Extract the (x, y) coordinate from the center of the cell holding the provided text.  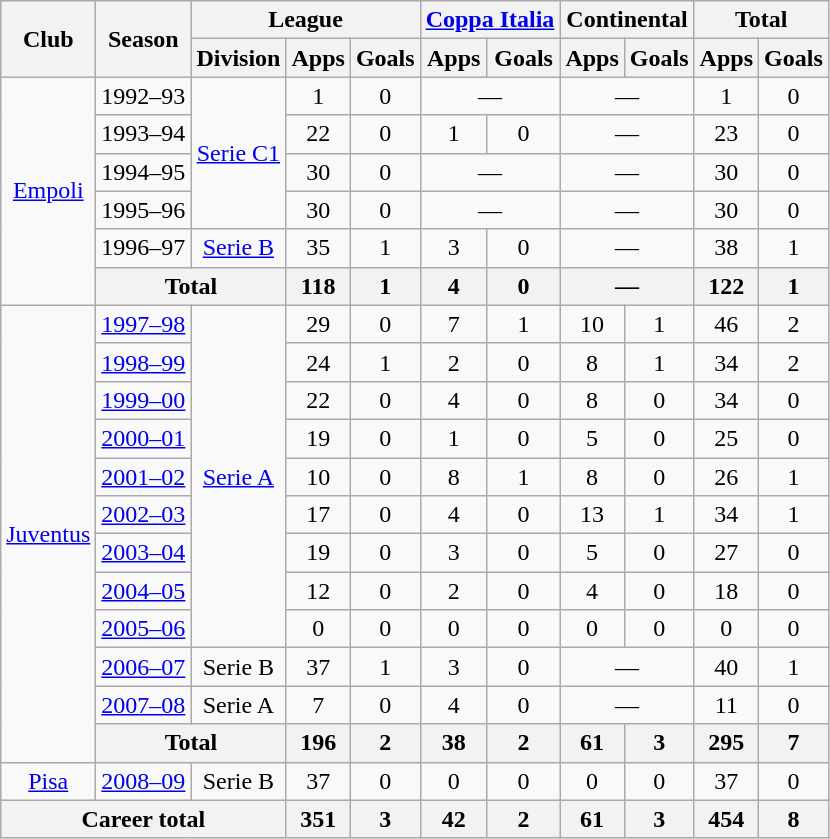
25 (726, 438)
27 (726, 553)
Season (144, 39)
1996–97 (144, 248)
454 (726, 819)
2000–01 (144, 438)
118 (318, 286)
2007–08 (144, 705)
Division (238, 58)
Career total (144, 819)
35 (318, 248)
Club (48, 39)
2004–05 (144, 591)
1995–96 (144, 210)
46 (726, 324)
2003–04 (144, 553)
1993–94 (144, 134)
29 (318, 324)
Pisa (48, 781)
Coppa Italia (490, 20)
Serie C1 (238, 153)
196 (318, 743)
1992–93 (144, 96)
Empoli (48, 191)
40 (726, 667)
18 (726, 591)
League (306, 20)
23 (726, 134)
42 (454, 819)
295 (726, 743)
351 (318, 819)
122 (726, 286)
Juventus (48, 534)
1994–95 (144, 172)
1998–99 (144, 362)
2006–07 (144, 667)
11 (726, 705)
13 (592, 515)
2005–06 (144, 629)
24 (318, 362)
26 (726, 477)
1997–98 (144, 324)
12 (318, 591)
2002–03 (144, 515)
2001–02 (144, 477)
2008–09 (144, 781)
17 (318, 515)
1999–00 (144, 400)
Continental (627, 20)
